Extract the (X, Y) coordinate from the center of the cell holding the provided text.  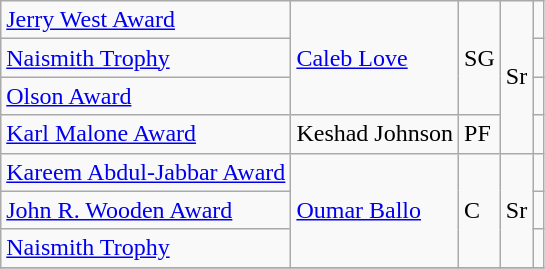
PF (480, 134)
SG (480, 58)
John R. Wooden Award (146, 210)
C (480, 210)
Caleb Love (375, 58)
Kareem Abdul-Jabbar Award (146, 172)
Jerry West Award (146, 20)
Oumar Ballo (375, 210)
Karl Malone Award (146, 134)
Olson Award (146, 96)
Keshad Johnson (375, 134)
